From the cell containing the given text, extract its center point as [x, y] coordinate. 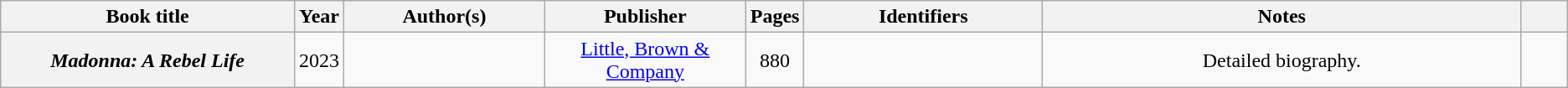
Year [318, 17]
Author(s) [444, 17]
Book title [147, 17]
Identifiers [923, 17]
880 [775, 60]
Publisher [645, 17]
Pages [775, 17]
Little, Brown & Company [645, 60]
Madonna: A Rebel Life [147, 60]
Detailed biography. [1282, 60]
2023 [318, 60]
Notes [1282, 17]
